Output the (x, y) coordinate of the center of the cell containing the given text.  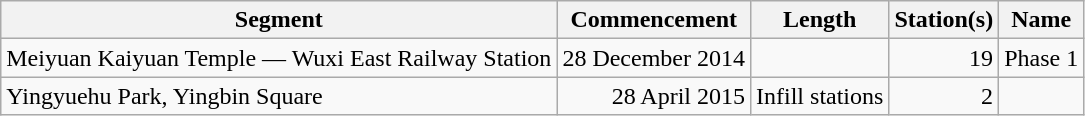
Yingyuehu Park, Yingbin Square (279, 96)
28 April 2015 (654, 96)
Meiyuan Kaiyuan Temple — Wuxi East Railway Station (279, 58)
Phase 1 (1042, 58)
19 (944, 58)
Station(s) (944, 20)
Length (820, 20)
Infill stations (820, 96)
Segment (279, 20)
2 (944, 96)
Commencement (654, 20)
28 December 2014 (654, 58)
Name (1042, 20)
